Return the [x, y] coordinate for the center point of the cell that contains the specified text.  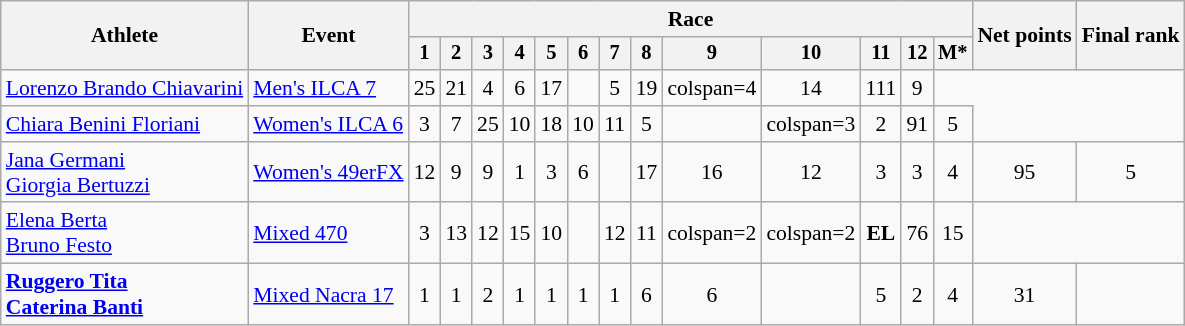
Mixed 470 [328, 234]
EL [880, 234]
Jana Germani Giorgia Bertuzzi [125, 172]
Men's ILCA 7 [328, 88]
76 [917, 234]
colspan=3 [810, 124]
18 [551, 124]
95 [1024, 172]
13 [456, 234]
Event [328, 36]
Chiara Benini Floriani [125, 124]
21 [456, 88]
Athlete [125, 36]
Lorenzo Brando Chiavarini [125, 88]
M* [952, 54]
16 [712, 172]
Women's ILCA 6 [328, 124]
Mixed Nacra 17 [328, 294]
19 [647, 88]
8 [647, 54]
Ruggero TitaCaterina Banti [125, 294]
111 [880, 88]
Women's 49erFX [328, 172]
Race [691, 19]
colspan=4 [712, 88]
31 [1024, 294]
Final rank [1131, 36]
Net points [1024, 36]
14 [810, 88]
Elena BertaBruno Festo [125, 234]
91 [917, 124]
